Detect which cell encompasses the target text, then output its (X, Y) center coordinate. 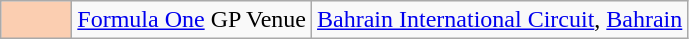
Formula One GP Venue (192, 20)
Bahrain International Circuit, Bahrain (500, 20)
